Pinpoint the cell where the given text exists, returning its (x, y) midpoint coordinate. 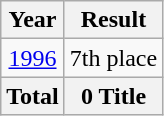
1996 (33, 58)
Total (33, 96)
0 Title (113, 96)
7th place (113, 58)
Year (33, 20)
Result (113, 20)
